Capture the cell that displays the provided text and extract its (X, Y) central coordinate. 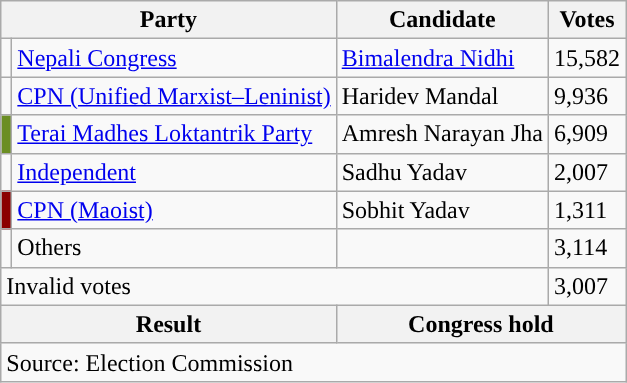
Bimalendra Nidhi (442, 58)
Amresh Narayan Jha (442, 134)
2,007 (588, 172)
Sobhit Yadav (442, 210)
Haridev Mandal (442, 96)
Candidate (442, 20)
Party (168, 20)
3,114 (588, 248)
Invalid votes (275, 286)
Sadhu Yadav (442, 172)
Terai Madhes Loktantrik Party (174, 134)
3,007 (588, 286)
Nepali Congress (174, 58)
Others (174, 248)
CPN (Unified Marxist–Leninist) (174, 96)
Source: Election Commission (314, 362)
9,936 (588, 96)
Result (168, 324)
CPN (Maoist) (174, 210)
Independent (174, 172)
1,311 (588, 210)
15,582 (588, 58)
Congress hold (480, 324)
6,909 (588, 134)
Votes (588, 20)
